Identify which cell holds the provided text, then report its (x, y) central coordinate. 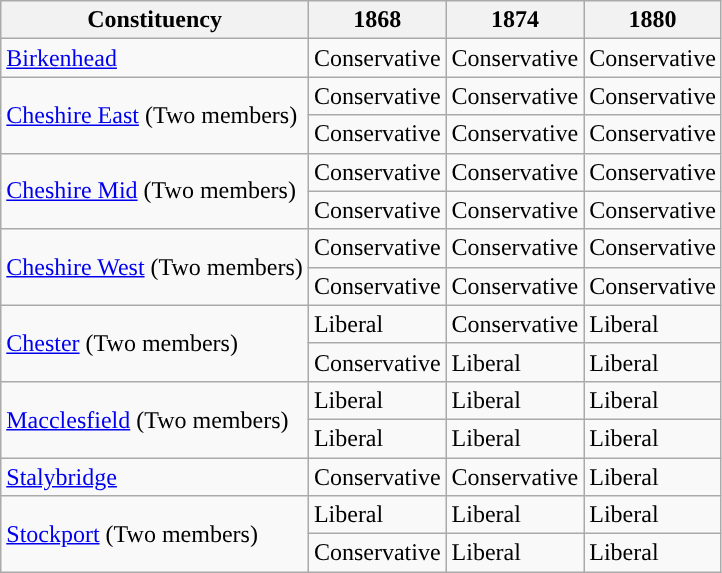
Birkenhead (155, 58)
1868 (377, 20)
Cheshire Mid (Two members) (155, 191)
Stalybridge (155, 477)
Stockport (Two members) (155, 534)
Macclesfield (Two members) (155, 419)
Chester (Two members) (155, 343)
Cheshire West (Two members) (155, 267)
1874 (515, 20)
1880 (653, 20)
Cheshire East (Two members) (155, 115)
Constituency (155, 20)
